Detect which cell encompasses the target text, then output its [x, y] center coordinate. 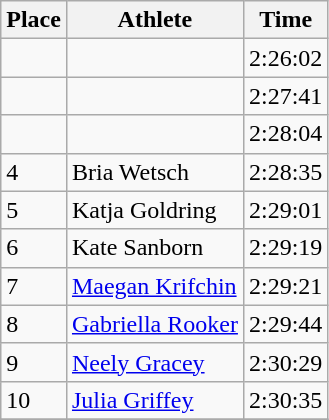
2:28:35 [285, 172]
2:27:41 [285, 96]
Gabriella Rooker [154, 324]
Kate Sanborn [154, 248]
Bria Wetsch [154, 172]
4 [34, 172]
2:29:19 [285, 248]
Maegan Krifchin [154, 286]
Athlete [154, 20]
2:30:29 [285, 362]
Katja Goldring [154, 210]
Time [285, 20]
7 [34, 286]
Julia Griffey [154, 400]
6 [34, 248]
9 [34, 362]
8 [34, 324]
2:29:44 [285, 324]
2:30:35 [285, 400]
2:29:01 [285, 210]
10 [34, 400]
2:26:02 [285, 58]
Neely Gracey [154, 362]
Place [34, 20]
2:28:04 [285, 134]
5 [34, 210]
2:29:21 [285, 286]
